Identify which cell holds the provided text, then report its (x, y) central coordinate. 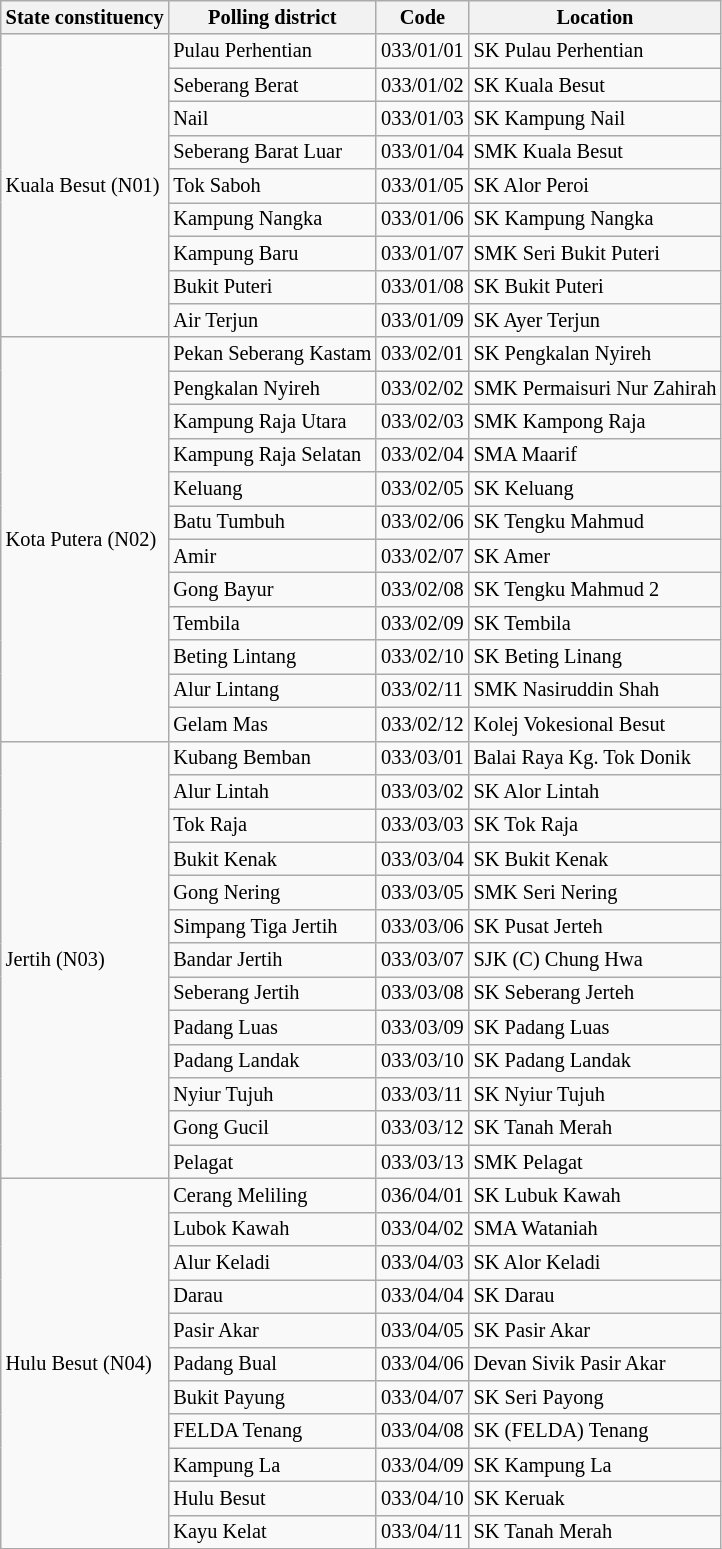
036/04/01 (422, 1195)
Padang Landak (272, 1061)
033/01/04 (422, 152)
Bandar Jertih (272, 960)
033/02/01 (422, 354)
033/03/08 (422, 993)
SK Ayer Terjun (596, 320)
033/03/01 (422, 758)
Code (422, 17)
Keluang (272, 489)
033/02/07 (422, 556)
033/02/04 (422, 455)
SK Kampung Nail (596, 118)
Kampung Raja Utara (272, 421)
033/01/09 (422, 320)
Tok Raja (272, 825)
033/02/05 (422, 489)
SK Bukit Puteri (596, 287)
SMK Kampong Raja (596, 421)
033/04/11 (422, 1532)
Pelagat (272, 1162)
033/02/10 (422, 657)
Padang Luas (272, 1027)
Kampung La (272, 1465)
Beting Lintang (272, 657)
033/04/10 (422, 1498)
033/04/07 (422, 1397)
Kuala Besut (N01) (85, 186)
033/04/09 (422, 1465)
Simpang Tiga Jertih (272, 926)
SK Pengkalan Nyireh (596, 354)
SMK Nasiruddin Shah (596, 690)
SK Pulau Perhentian (596, 51)
033/01/07 (422, 253)
SK Tok Raja (596, 825)
SK Tembila (596, 623)
033/02/08 (422, 589)
Kota Putera (N02) (85, 539)
033/04/04 (422, 1296)
033/03/05 (422, 892)
Seberang Barat Luar (272, 152)
Pekan Seberang Kastam (272, 354)
Gong Bayur (272, 589)
033/04/02 (422, 1229)
033/01/01 (422, 51)
SK Darau (596, 1296)
033/01/05 (422, 186)
Cerang Meliling (272, 1195)
SMK Permaisuri Nur Zahirah (596, 388)
Padang Bual (272, 1364)
SK Lubuk Kawah (596, 1195)
SK Beting Linang (596, 657)
Bukit Kenak (272, 859)
Batu Tumbuh (272, 522)
Kayu Kelat (272, 1532)
Nyiur Tujuh (272, 1094)
033/02/09 (422, 623)
Bukit Puteri (272, 287)
Amir (272, 556)
SK Pasir Akar (596, 1330)
SK Kuala Besut (596, 85)
Jertih (N03) (85, 960)
Kolej Vokesional Besut (596, 724)
033/02/11 (422, 690)
SK (FELDA) Tenang (596, 1431)
SMK Pelagat (596, 1162)
Alur Lintang (272, 690)
SK Seberang Jerteh (596, 993)
SMK Seri Bukit Puteri (596, 253)
SK Keruak (596, 1498)
Balai Raya Kg. Tok Donik (596, 758)
Location (596, 17)
SMK Kuala Besut (596, 152)
Darau (272, 1296)
Tok Saboh (272, 186)
033/01/02 (422, 85)
033/03/07 (422, 960)
Pengkalan Nyireh (272, 388)
Devan Sivik Pasir Akar (596, 1364)
Gong Gucil (272, 1128)
Bukit Payung (272, 1397)
SJK (C) Chung Hwa (596, 960)
Nail (272, 118)
033/04/06 (422, 1364)
SK Pusat Jerteh (596, 926)
SK Padang Landak (596, 1061)
SK Keluang (596, 489)
Lubok Kawah (272, 1229)
Hulu Besut (N04) (85, 1363)
SK Tengku Mahmud 2 (596, 589)
033/02/03 (422, 421)
SK Nyiur Tujuh (596, 1094)
Alur Lintah (272, 791)
SK Kampung La (596, 1465)
SK Seri Payong (596, 1397)
033/01/06 (422, 219)
Seberang Berat (272, 85)
SK Kampung Nangka (596, 219)
033/02/12 (422, 724)
033/03/03 (422, 825)
SK Padang Luas (596, 1027)
Gelam Mas (272, 724)
SMK Seri Nering (596, 892)
SK Amer (596, 556)
Polling district (272, 17)
Tembila (272, 623)
SMA Wataniah (596, 1229)
Air Terjun (272, 320)
033/02/02 (422, 388)
SK Bukit Kenak (596, 859)
Kubang Bemban (272, 758)
SK Alor Lintah (596, 791)
033/04/03 (422, 1263)
Pasir Akar (272, 1330)
033/04/05 (422, 1330)
Kampung Baru (272, 253)
033/03/04 (422, 859)
033/01/08 (422, 287)
SK Tengku Mahmud (596, 522)
033/03/12 (422, 1128)
033/04/08 (422, 1431)
Kampung Nangka (272, 219)
SK Alor Peroi (596, 186)
Seberang Jertih (272, 993)
SMA Maarif (596, 455)
033/01/03 (422, 118)
Pulau Perhentian (272, 51)
033/03/06 (422, 926)
Alur Keladi (272, 1263)
Hulu Besut (272, 1498)
033/02/06 (422, 522)
FELDA Tenang (272, 1431)
033/03/02 (422, 791)
033/03/09 (422, 1027)
Kampung Raja Selatan (272, 455)
SK Alor Keladi (596, 1263)
Gong Nering (272, 892)
033/03/11 (422, 1094)
033/03/13 (422, 1162)
State constituency (85, 17)
033/03/10 (422, 1061)
